Capture the cell that displays the provided text and extract its [X, Y] central coordinate. 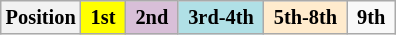
9th [371, 17]
5th-8th [306, 17]
1st [104, 17]
2nd [152, 17]
3rd-4th [221, 17]
Position [41, 17]
